Return [X, Y] of the center of cell containing provided text 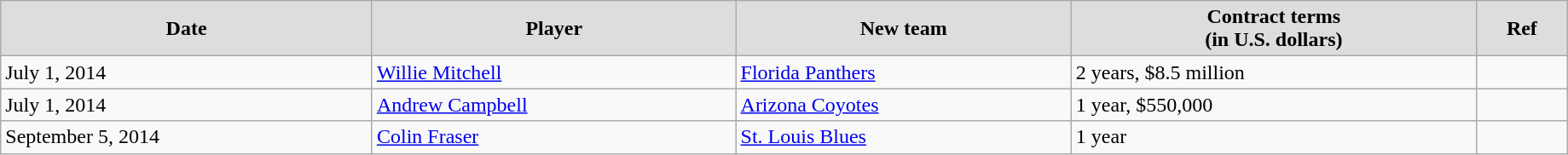
1 year, $550,000 [1274, 105]
Arizona Coyotes [904, 105]
Andrew Campbell [554, 105]
Player [554, 29]
1 year [1274, 137]
September 5, 2014 [187, 137]
Contract terms(in U.S. dollars) [1274, 29]
Ref [1521, 29]
Colin Fraser [554, 137]
Florida Panthers [904, 72]
Willie Mitchell [554, 72]
New team [904, 29]
2 years, $8.5 million [1274, 72]
Date [187, 29]
St. Louis Blues [904, 137]
